Return (x, y) of the center of cell containing provided text 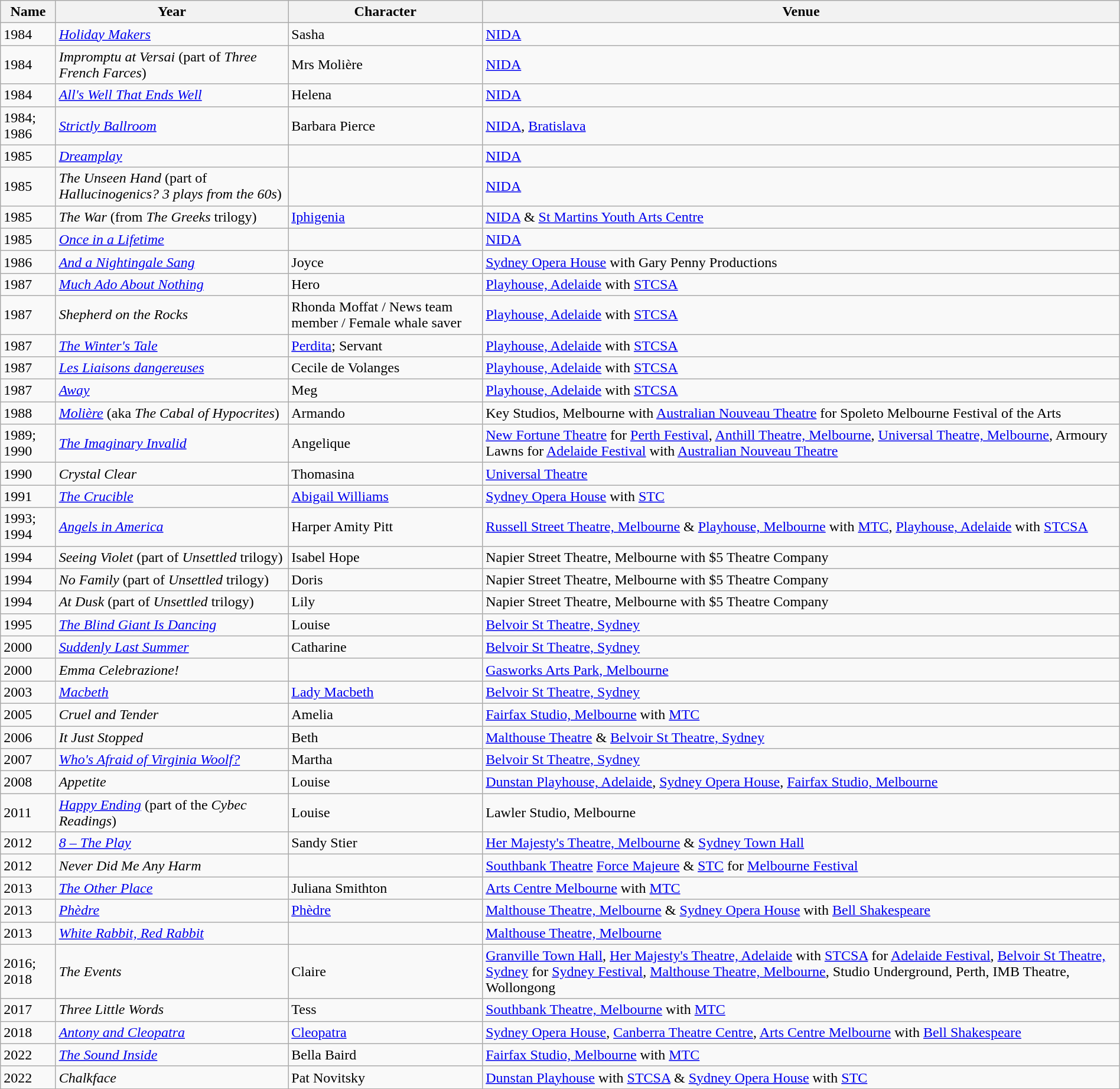
The Blind Giant Is Dancing (172, 625)
Emma Celebrazione! (172, 669)
1993; 1994 (28, 527)
Perdita; Servant (385, 346)
2017 (28, 1010)
Away (172, 391)
8 – The Play (172, 843)
Universal Theatre (801, 474)
Sasha (385, 34)
Bella Baird (385, 1055)
Antony and Cleopatra (172, 1032)
Thomasina (385, 474)
Seeing Violet (part of Unsettled trilogy) (172, 557)
Hero (385, 284)
Shepherd on the Rocks (172, 314)
Pat Novitsky (385, 1077)
The Winter's Tale (172, 346)
Southbank Theatre, Melbourne with MTC (801, 1010)
2008 (28, 782)
Dreamplay (172, 156)
Angelique (385, 443)
Catharine (385, 647)
The Sound Inside (172, 1055)
Amelia (385, 714)
2005 (28, 714)
All's Well That Ends Well (172, 95)
Lawler Studio, Melbourne (801, 813)
NIDA, Bratislava (801, 125)
Sandy Stier (385, 843)
The Imaginary Invalid (172, 443)
Martha (385, 760)
NIDA & St Martins Youth Arts Centre (801, 217)
Molière (aka The Cabal of Hypocrites) (172, 413)
Joyce (385, 262)
Russell Street Theatre, Melbourne & Playhouse, Melbourne with MTC, Playhouse, Adelaide with STCSA (801, 527)
Sydney Opera House, Canberra Theatre Centre, Arts Centre Melbourne with Bell Shakespeare (801, 1032)
Malthouse Theatre & Belvoir St Theatre, Sydney (801, 737)
Isabel Hope (385, 557)
Strictly Ballroom (172, 125)
White Rabbit, Red Rabbit (172, 933)
1989; 1990 (28, 443)
Malthouse Theatre, Melbourne (801, 933)
The Events (172, 971)
Harper Amity Pitt (385, 527)
2006 (28, 737)
Angels in America (172, 527)
Beth (385, 737)
2011 (28, 813)
Sydney Opera House with STC (801, 496)
Doris (385, 580)
And a Nightingale Sang (172, 262)
The Crucible (172, 496)
Name (28, 12)
Helena (385, 95)
The Other Place (172, 888)
1984; 1986 (28, 125)
Cleopatra (385, 1032)
At Dusk (part of Unsettled trilogy) (172, 602)
It Just Stopped (172, 737)
Suddenly Last Summer (172, 647)
Character (385, 12)
Three Little Words (172, 1010)
Cecile de Volanges (385, 368)
2007 (28, 760)
Dunstan Playhouse with STCSA & Sydney Opera House with STC (801, 1077)
Sydney Opera House with Gary Penny Productions (801, 262)
2003 (28, 692)
Cruel and Tender (172, 714)
Tess (385, 1010)
1991 (28, 496)
Much Ado About Nothing (172, 284)
Never Did Me Any Harm (172, 866)
Lady Macbeth (385, 692)
Malthouse Theatre, Melbourne & Sydney Opera House with Bell Shakespeare (801, 911)
Arts Centre Melbourne with MTC (801, 888)
Barbara Pierce (385, 125)
Impromptu at Versai (part of Three French Farces) (172, 65)
Crystal Clear (172, 474)
Macbeth (172, 692)
The Unseen Hand (part of Hallucinogenics? 3 plays from the 60s) (172, 187)
Meg (385, 391)
2018 (28, 1032)
Venue (801, 12)
1995 (28, 625)
Iphigenia (385, 217)
1988 (28, 413)
Holiday Makers (172, 34)
Les Liaisons dangereuses (172, 368)
Claire (385, 971)
Rhonda Moffat / News team member / Female whale saver (385, 314)
The War (from The Greeks trilogy) (172, 217)
Southbank Theatre Force Majeure & STC for Melbourne Festival (801, 866)
Happy Ending (part of the Cybec Readings) (172, 813)
2016; 2018 (28, 971)
Appetite (172, 782)
1990 (28, 474)
Gasworks Arts Park, Melbourne (801, 669)
Juliana Smithton (385, 888)
No Family (part of Unsettled trilogy) (172, 580)
Key Studios, Melbourne with Australian Nouveau Theatre for Spoleto Melbourne Festival of the Arts (801, 413)
Mrs Molière (385, 65)
Her Majesty's Theatre, Melbourne & Sydney Town Hall (801, 843)
Abigail Williams (385, 496)
Who's Afraid of Virginia Woolf? (172, 760)
Once in a Lifetime (172, 239)
Dunstan Playhouse, Adelaide, Sydney Opera House, Fairfax Studio, Melbourne (801, 782)
1986 (28, 262)
Year (172, 12)
Chalkface (172, 1077)
Lily (385, 602)
Armando (385, 413)
